Locate the cell with the specified text and output its [x, y] center coordinate. 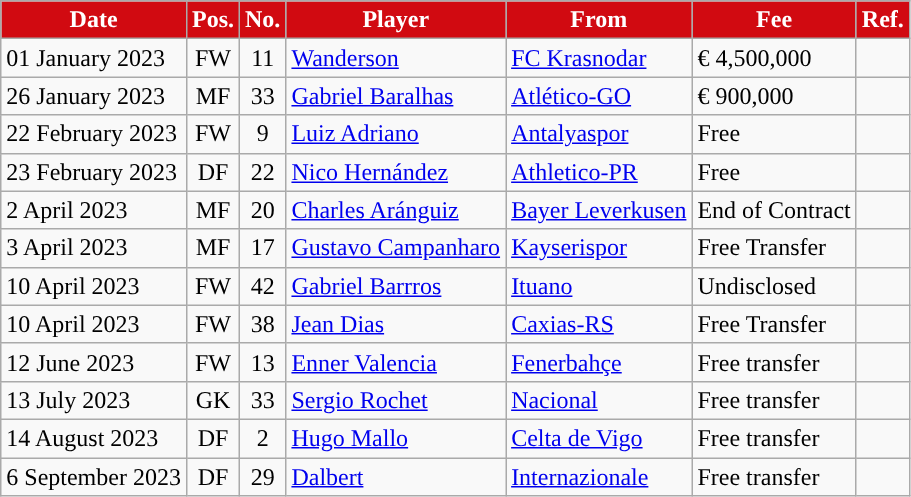
Pos. [212, 20]
11 [263, 58]
Athletico-PR [599, 172]
Fenerbahçe [599, 362]
Jean Dias [396, 324]
Dalbert [396, 477]
Nacional [599, 400]
13 July 2023 [94, 400]
Hugo Mallo [396, 438]
End of Contract [774, 210]
€ 900,000 [774, 96]
38 [263, 324]
Internazionale [599, 477]
01 January 2023 [94, 58]
22 [263, 172]
Ituano [599, 286]
20 [263, 210]
9 [263, 134]
42 [263, 286]
Nico Hernández [396, 172]
3 April 2023 [94, 248]
26 January 2023 [94, 96]
From [599, 20]
Date [94, 20]
Gabriel Barrros [396, 286]
No. [263, 20]
Fee [774, 20]
22 February 2023 [94, 134]
Bayer Leverkusen [599, 210]
12 June 2023 [94, 362]
Player [396, 20]
Enner Valencia [396, 362]
23 February 2023 [94, 172]
Charles Aránguiz [396, 210]
6 September 2023 [94, 477]
Caxias-RS [599, 324]
Luiz Adriano [396, 134]
Wanderson [396, 58]
Celta de Vigo [599, 438]
17 [263, 248]
Gabriel Baralhas [396, 96]
2 [263, 438]
Ref. [882, 20]
Sergio Rochet [396, 400]
GK [212, 400]
14 August 2023 [94, 438]
Atlético-GO [599, 96]
29 [263, 477]
2 April 2023 [94, 210]
FC Krasnodar [599, 58]
Kayserispor [599, 248]
13 [263, 362]
€ 4,500,000 [774, 58]
Gustavo Campanharo [396, 248]
Undisclosed [774, 286]
Antalyaspor [599, 134]
